Return the (x, y) coordinate for the center point of the cell that contains the specified text.  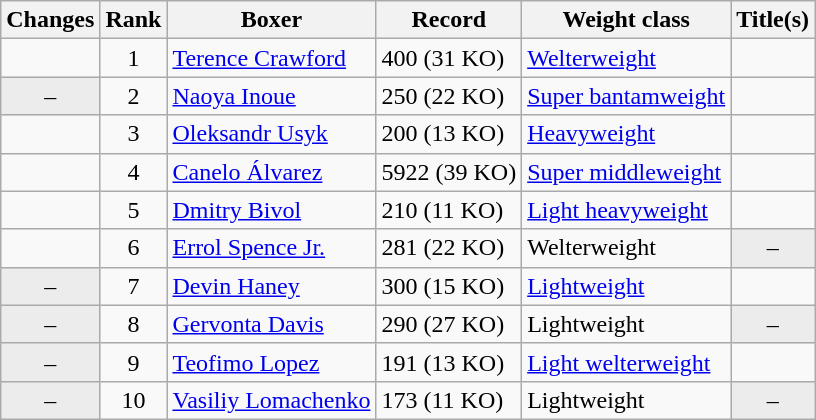
Teofimo Lopez (272, 362)
250 (22 KO) (449, 96)
400 (31 KO) (449, 58)
3 (134, 134)
300 (15 KO) (449, 286)
Super bantamweight (626, 96)
Oleksandr Usyk (272, 134)
5 (134, 210)
2 (134, 96)
Rank (134, 20)
Vasiliy Lomachenko (272, 400)
Dmitry Bivol (272, 210)
Errol Spence Jr. (272, 248)
Gervonta Davis (272, 324)
Changes (50, 20)
281 (22 KO) (449, 248)
Heavyweight (626, 134)
Super middleweight (626, 172)
Weight class (626, 20)
Title(s) (773, 20)
200 (13 KO) (449, 134)
Light welterweight (626, 362)
Light heavyweight (626, 210)
6 (134, 248)
7 (134, 286)
Boxer (272, 20)
9 (134, 362)
5922 (39 KO) (449, 172)
210 (11 KO) (449, 210)
191 (13 KO) (449, 362)
173 (11 KO) (449, 400)
Devin Haney (272, 286)
Canelo Álvarez (272, 172)
8 (134, 324)
290 (27 KO) (449, 324)
Naoya Inoue (272, 96)
Record (449, 20)
4 (134, 172)
Terence Crawford (272, 58)
10 (134, 400)
1 (134, 58)
